For the text-containing cell, return its midpoint in [x, y] coordinate format. 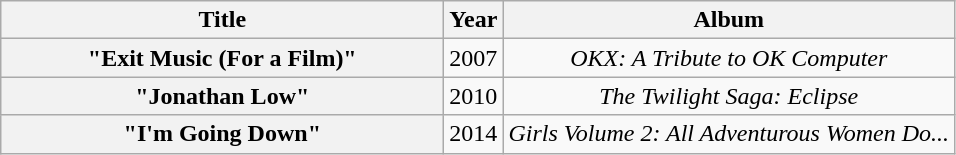
Girls Volume 2: All Adventurous Women Do... [729, 134]
Title [222, 20]
OKX: A Tribute to OK Computer [729, 58]
2007 [474, 58]
2014 [474, 134]
"I'm Going Down" [222, 134]
2010 [474, 96]
Year [474, 20]
"Jonathan Low" [222, 96]
"Exit Music (For a Film)" [222, 58]
The Twilight Saga: Eclipse [729, 96]
Album [729, 20]
